Output the [x, y] coordinate of the center of the cell containing the given text.  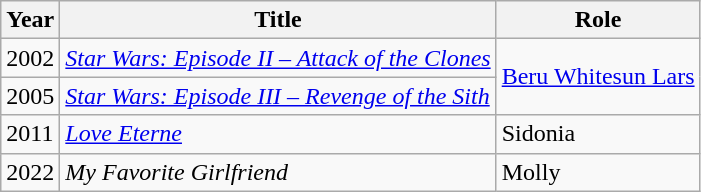
2005 [30, 96]
2002 [30, 58]
Star Wars: Episode II – Attack of the Clones [278, 58]
Star Wars: Episode III – Revenge of the Sith [278, 96]
Love Eterne [278, 134]
Role [598, 20]
Beru Whitesun Lars [598, 77]
2022 [30, 172]
Title [278, 20]
2011 [30, 134]
Sidonia [598, 134]
Year [30, 20]
My Favorite Girlfriend [278, 172]
Molly [598, 172]
